For the text-containing cell, return its midpoint in (X, Y) coordinate format. 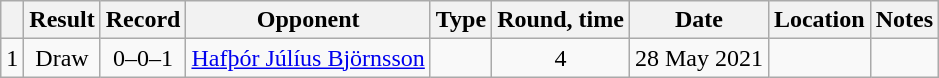
Draw (62, 58)
Result (62, 20)
Date (698, 20)
Round, time (561, 20)
Location (819, 20)
Record (143, 20)
1 (12, 58)
Type (460, 20)
Notes (904, 20)
4 (561, 58)
Hafþór Júlíus Björnsson (308, 58)
0–0–1 (143, 58)
28 May 2021 (698, 58)
Opponent (308, 20)
